Find where the given text appears and provide that cell's center as (X, Y) coordinate. 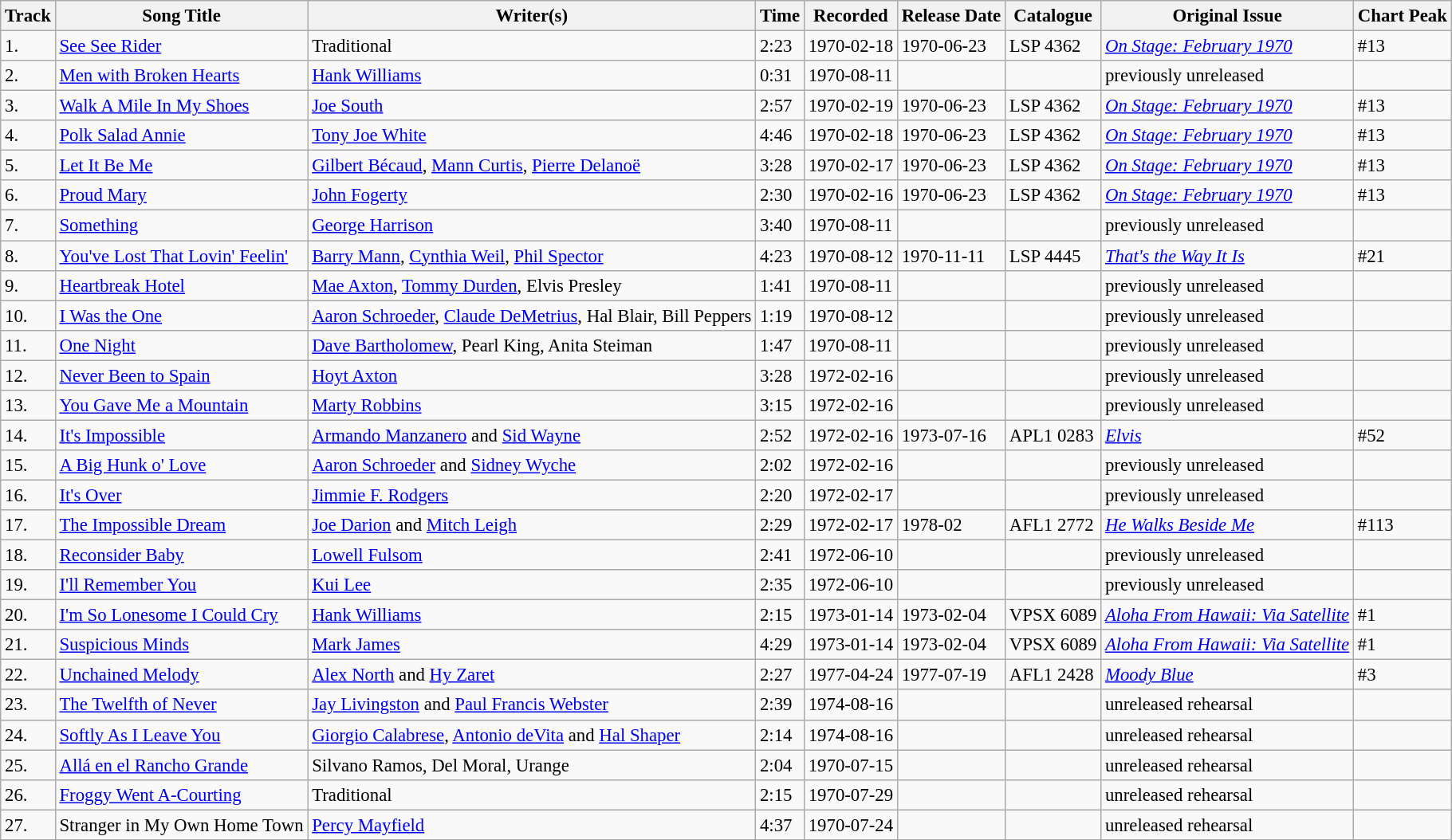
Dave Bartholomew, Pearl King, Anita Steiman (532, 345)
2:39 (780, 705)
Silvano Ramos, Del Moral, Urange (532, 765)
23. (28, 705)
1977-04-24 (850, 675)
See See Rider (182, 46)
3. (28, 106)
4:37 (780, 825)
0:31 (780, 76)
Kui Lee (532, 585)
#3 (1403, 675)
LSP 4445 (1053, 256)
I Was the One (182, 316)
Mae Axton, Tommy Durden, Elvis Presley (532, 285)
1. (28, 46)
Moody Blue (1228, 675)
Joe South (532, 106)
4:46 (780, 135)
Chart Peak (1403, 16)
19. (28, 585)
27. (28, 825)
AFL1 2428 (1053, 675)
Jimmie F. Rodgers (532, 495)
1978-02 (950, 525)
21. (28, 645)
Song Title (182, 16)
Let It Be Me (182, 166)
Marty Robbins (532, 406)
6. (28, 195)
You've Lost That Lovin' Feelin' (182, 256)
14. (28, 435)
9. (28, 285)
2:04 (780, 765)
Release Date (950, 16)
4. (28, 135)
Proud Mary (182, 195)
3:40 (780, 226)
2:52 (780, 435)
16. (28, 495)
#113 (1403, 525)
1:47 (780, 345)
I'll Remember You (182, 585)
2:30 (780, 195)
One Night (182, 345)
2:14 (780, 735)
Something (182, 226)
22. (28, 675)
Catalogue (1053, 16)
Suspicious Minds (182, 645)
1970-07-24 (850, 825)
Never Been to Spain (182, 375)
Time (780, 16)
Giorgio Calabrese, Antonio deVita and Hal Shaper (532, 735)
24. (28, 735)
2:29 (780, 525)
It's Impossible (182, 435)
12. (28, 375)
Allá en el Rancho Grande (182, 765)
Alex North and Hy Zaret (532, 675)
A Big Hunk o' Love (182, 465)
Heartbreak Hotel (182, 285)
10. (28, 316)
AFL1 2772 (1053, 525)
The Impossible Dream (182, 525)
2:35 (780, 585)
Armando Manzanero and Sid Wayne (532, 435)
26. (28, 795)
Softly As I Leave You (182, 735)
1:19 (780, 316)
John Fogerty (532, 195)
Walk A Mile In My Shoes (182, 106)
That's the Way It Is (1228, 256)
13. (28, 406)
Unchained Melody (182, 675)
Track (28, 16)
You Gave Me a Mountain (182, 406)
1:41 (780, 285)
George Harrison (532, 226)
Lowell Fulsom (532, 555)
1973-07-16 (950, 435)
17. (28, 525)
Percy Mayfield (532, 825)
Reconsider Baby (182, 555)
1970-11-11 (950, 256)
4:23 (780, 256)
11. (28, 345)
Hoyt Axton (532, 375)
2:57 (780, 106)
2:27 (780, 675)
Joe Darion and Mitch Leigh (532, 525)
1970-07-29 (850, 795)
18. (28, 555)
#21 (1403, 256)
5. (28, 166)
2:02 (780, 465)
2:23 (780, 46)
7. (28, 226)
The Twelfth of Never (182, 705)
#52 (1403, 435)
3:15 (780, 406)
Writer(s) (532, 16)
1970-02-17 (850, 166)
1970-02-16 (850, 195)
Mark James (532, 645)
Aaron Schroeder, Claude DeMetrius, Hal Blair, Bill Peppers (532, 316)
1970-07-15 (850, 765)
4:29 (780, 645)
1970-02-19 (850, 106)
Polk Salad Annie (182, 135)
I'm So Lonesome I Could Cry (182, 615)
Men with Broken Hearts (182, 76)
25. (28, 765)
Jay Livingston and Paul Francis Webster (532, 705)
Recorded (850, 16)
8. (28, 256)
Froggy Went A-Courting (182, 795)
Stranger in My Own Home Town (182, 825)
Original Issue (1228, 16)
He Walks Beside Me (1228, 525)
APL1 0283 (1053, 435)
Tony Joe White (532, 135)
2:41 (780, 555)
Barry Mann, Cynthia Weil, Phil Spector (532, 256)
Gilbert Bécaud, Mann Curtis, Pierre Delanoë (532, 166)
Aaron Schroeder and Sidney Wyche (532, 465)
15. (28, 465)
1977-07-19 (950, 675)
2:20 (780, 495)
It's Over (182, 495)
20. (28, 615)
2. (28, 76)
Elvis (1228, 435)
